Search for the cell housing the specified text and yield its [X, Y] center coordinate. 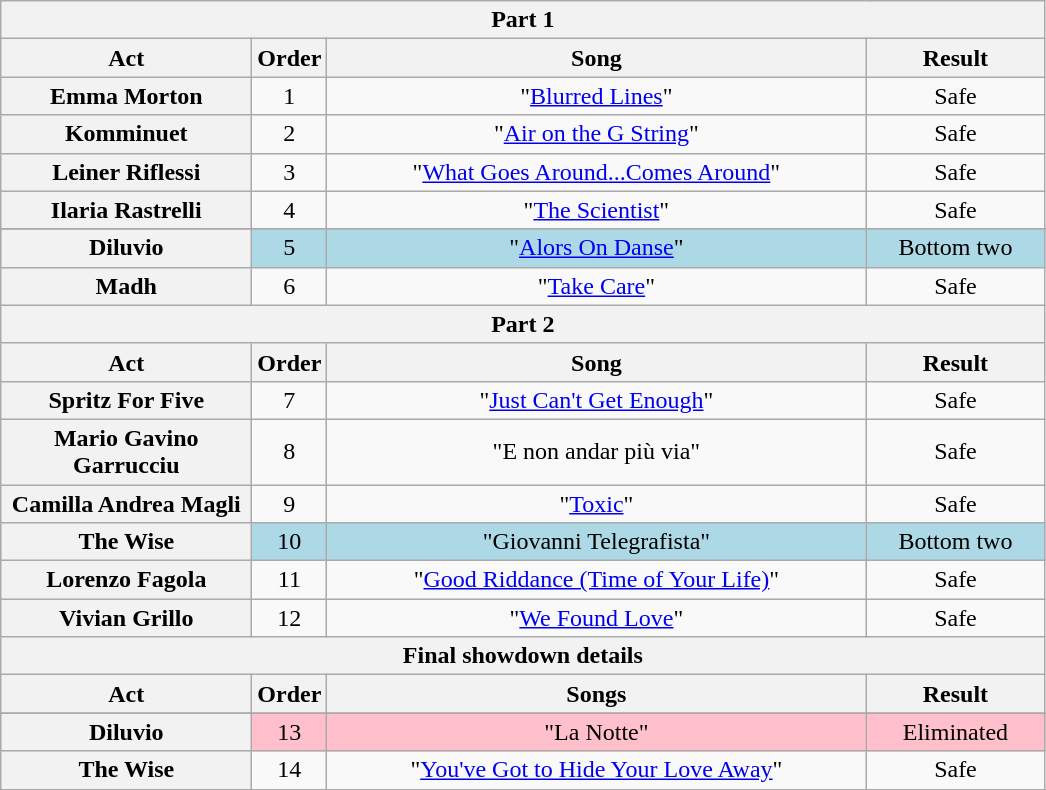
"The Scientist" [596, 210]
"You've Got to Hide Your Love Away" [596, 770]
"We Found Love" [596, 618]
3 [290, 172]
Leiner Riflessi [126, 172]
Vivian Grillo [126, 618]
"Good Riddance (Time of Your Life)" [596, 580]
"Air on the G String" [596, 134]
"Giovanni Telegrafista" [596, 542]
Part 1 [523, 20]
14 [290, 770]
5 [290, 248]
11 [290, 580]
4 [290, 210]
"La Notte" [596, 732]
Camilla Andrea Magli [126, 503]
"E non andar più via" [596, 452]
Final showdown details [523, 656]
Songs [596, 694]
"What Goes Around...Comes Around" [596, 172]
12 [290, 618]
9 [290, 503]
7 [290, 400]
Ilaria Rastrelli [126, 210]
2 [290, 134]
Emma Morton [126, 96]
"Blurred Lines" [596, 96]
Spritz For Five [126, 400]
Eliminated [956, 732]
Lorenzo Fagola [126, 580]
Mario Gavino Garrucciu [126, 452]
13 [290, 732]
"Toxic" [596, 503]
"Alors On Danse" [596, 248]
1 [290, 96]
Part 2 [523, 324]
6 [290, 286]
"Take Care" [596, 286]
"Just Can't Get Enough" [596, 400]
8 [290, 452]
Madh [126, 286]
Komminuet [126, 134]
10 [290, 542]
